Detect which cell encompasses the target text, then output its (X, Y) center coordinate. 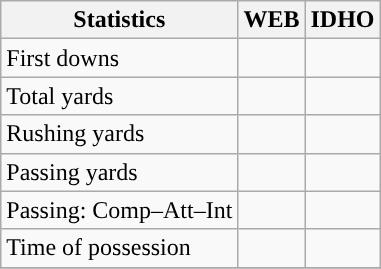
IDHO (342, 20)
Passing yards (120, 172)
First downs (120, 58)
WEB (272, 20)
Rushing yards (120, 134)
Statistics (120, 20)
Passing: Comp–Att–Int (120, 210)
Time of possession (120, 248)
Total yards (120, 96)
